Return [x, y] of the center of cell containing provided text 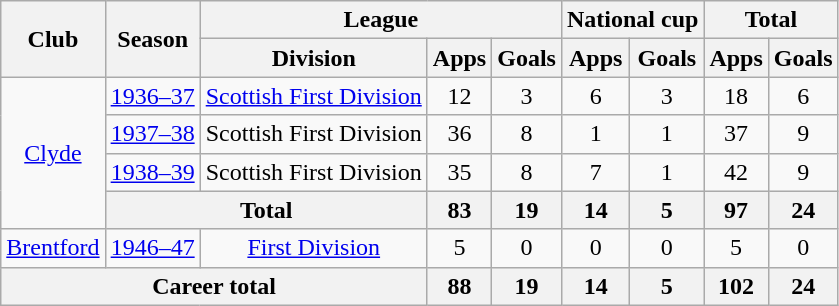
League [380, 20]
Brentford [53, 248]
Division [314, 58]
42 [736, 172]
7 [595, 172]
1937–38 [152, 134]
Career total [214, 286]
Season [152, 39]
102 [736, 286]
37 [736, 134]
1936–37 [152, 96]
88 [459, 286]
83 [459, 210]
Club [53, 39]
97 [736, 210]
First Division [314, 248]
National cup [632, 20]
Clyde [53, 153]
36 [459, 134]
1938–39 [152, 172]
1946–47 [152, 248]
12 [459, 96]
35 [459, 172]
18 [736, 96]
